Determine the [x, y] coordinate at the center of the cell enclosing the given text.  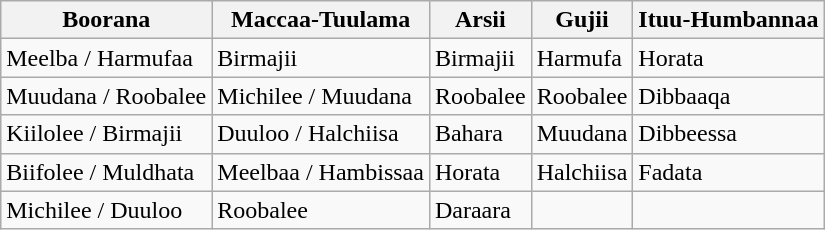
Biifolee / Muldhata [106, 172]
Muudana / Roobalee [106, 96]
Muudana [582, 134]
Dibbaaqa [728, 96]
Duuloo / Halchiisa [321, 134]
Meelba / Harmufaa [106, 58]
Meelbaa / Hambissaa [321, 172]
Daraara [480, 210]
Bahara [480, 134]
Ituu-Humbannaa [728, 20]
Michilee / Duuloo [106, 210]
Kiilolee / Birmajii [106, 134]
Boorana [106, 20]
Gujii [582, 20]
Arsii [480, 20]
Maccaa-Tuulama [321, 20]
Dibbeessa [728, 134]
Harmufa [582, 58]
Halchiisa [582, 172]
Fadata [728, 172]
Michilee / Muudana [321, 96]
